Provide the [X, Y] coordinate of the cell's center where the given text is located.  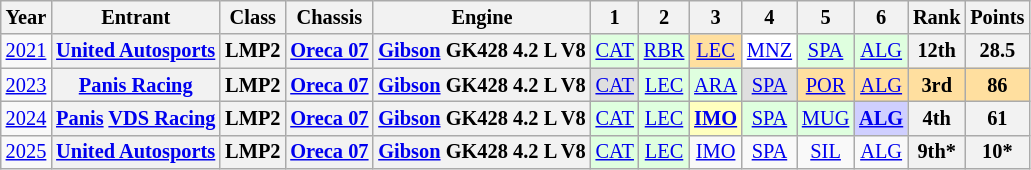
Entrant [136, 17]
4 [770, 17]
MNZ [770, 51]
3rd [936, 85]
5 [826, 17]
1 [615, 17]
61 [997, 118]
Points [997, 17]
Class [252, 17]
3 [716, 17]
MUG [826, 118]
2025 [26, 152]
28.5 [997, 51]
2023 [26, 85]
86 [997, 85]
SIL [826, 152]
12th [936, 51]
2024 [26, 118]
6 [881, 17]
POR [826, 85]
RBR [664, 51]
9th* [936, 152]
4th [936, 118]
ARA [716, 85]
Engine [482, 17]
2021 [26, 51]
Panis Racing [136, 85]
Chassis [329, 17]
Year [26, 17]
Rank [936, 17]
Panis VDS Racing [136, 118]
2 [664, 17]
10* [997, 152]
